Find where the given text appears and provide that cell's center as [x, y] coordinate. 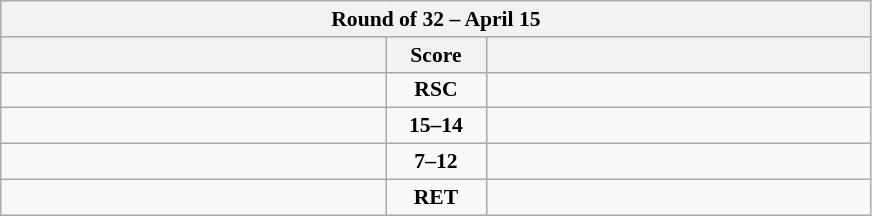
15–14 [436, 126]
Score [436, 55]
RET [436, 197]
RSC [436, 90]
Round of 32 – April 15 [436, 19]
7–12 [436, 162]
